Search for the cell housing the specified text and yield its [X, Y] center coordinate. 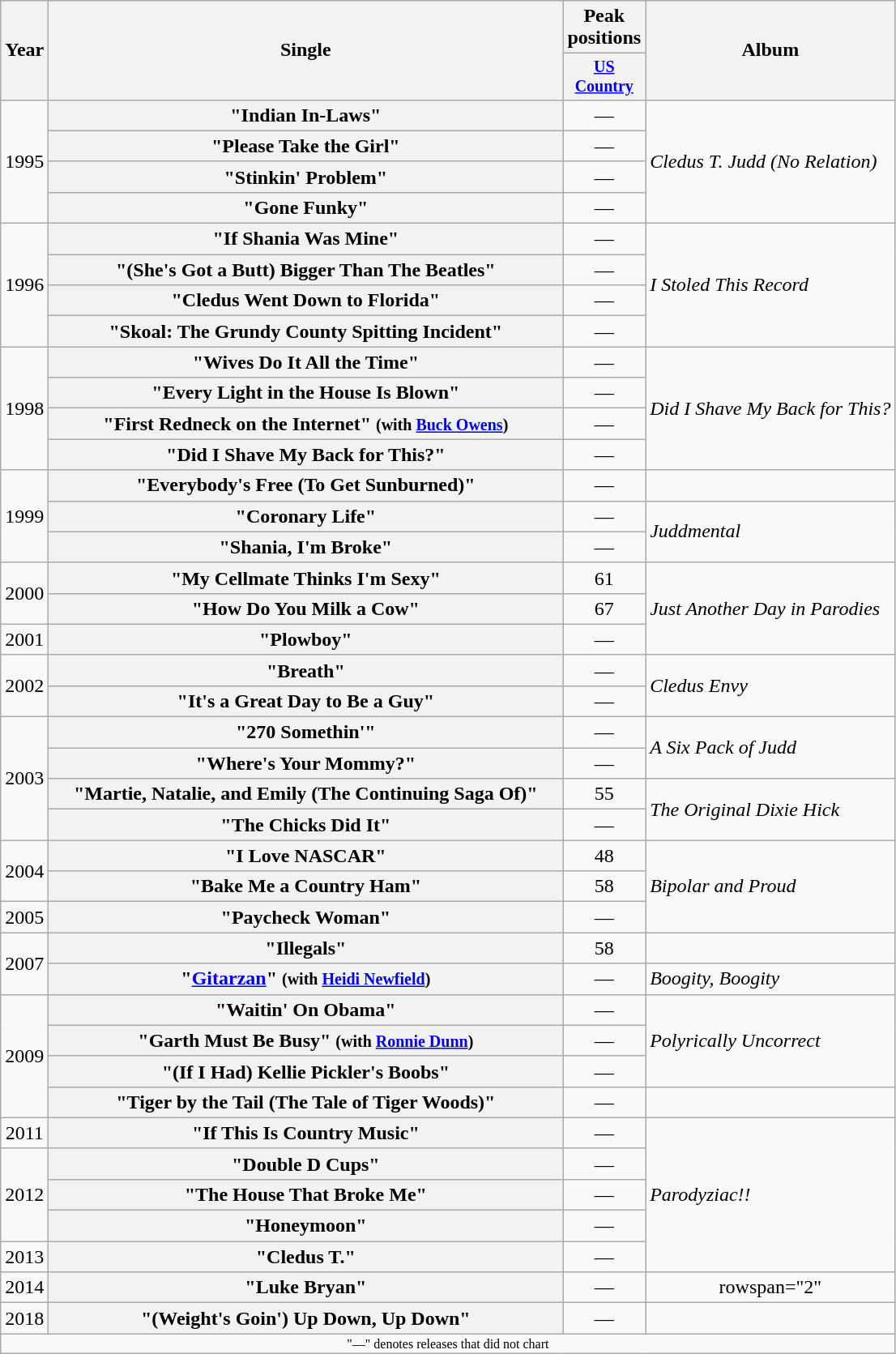
2009 [24, 1056]
"(Weight's Goin') Up Down, Up Down" [306, 1318]
"Luke Bryan" [306, 1288]
Boogity, Boogity [770, 979]
"Skoal: The Grundy County Spitting Incident" [306, 331]
"Every Light in the House Is Blown" [306, 393]
Polyrically Uncorrect [770, 1040]
"My Cellmate Thinks I'm Sexy" [306, 578]
67 [604, 609]
"Everybody's Free (To Get Sunburned)" [306, 485]
Bipolar and Proud [770, 886]
"Garth Must Be Busy" (with Ronnie Dunn) [306, 1040]
1995 [24, 161]
Cledus T. Judd (No Relation) [770, 161]
55 [604, 794]
2003 [24, 779]
"Cledus T." [306, 1257]
2012 [24, 1194]
US Country [604, 76]
"Double D Cups" [306, 1164]
"It's a Great Day to Be a Guy" [306, 701]
"(She's Got a Butt) Bigger Than The Beatles" [306, 270]
Single [306, 50]
61 [604, 578]
Peak positions [604, 28]
Album [770, 50]
2018 [24, 1318]
2004 [24, 871]
"First Redneck on the Internet" (with Buck Owens) [306, 424]
"If Shania Was Mine" [306, 239]
"Coronary Life" [306, 516]
1998 [24, 408]
I Stoled This Record [770, 285]
Did I Shave My Back for This? [770, 408]
2002 [24, 686]
"Where's Your Mommy?" [306, 763]
"Waitin' On Obama" [306, 1010]
2000 [24, 593]
2011 [24, 1133]
A Six Pack of Judd [770, 748]
"Cledus Went Down to Florida" [306, 301]
Just Another Day in Parodies [770, 609]
"Illegals" [306, 948]
"(If I Had) Kellie Pickler's Boobs" [306, 1071]
Juddmental [770, 532]
2007 [24, 963]
48 [604, 856]
Year [24, 50]
Cledus Envy [770, 686]
"Indian In-Laws" [306, 115]
"Honeymoon" [306, 1226]
rowspan="2" [770, 1288]
"Plowboy" [306, 639]
2013 [24, 1257]
"Martie, Natalie, and Emily (The Continuing Saga Of)" [306, 794]
"Paycheck Woman" [306, 917]
"Gitarzan" (with Heidi Newfield) [306, 979]
"Wives Do It All the Time" [306, 362]
"I Love NASCAR" [306, 856]
1999 [24, 516]
"Did I Shave My Back for This?" [306, 455]
"Tiger by the Tail (The Tale of Tiger Woods)" [306, 1102]
1996 [24, 285]
"Gone Funky" [306, 207]
Parodyziac!! [770, 1194]
"Breath" [306, 670]
"Bake Me a Country Ham" [306, 886]
"—" denotes releases that did not chart [448, 1343]
"270 Somethin'" [306, 733]
"Please Take the Girl" [306, 146]
"Stinkin' Problem" [306, 177]
"How Do You Milk a Cow" [306, 609]
"The Chicks Did It" [306, 825]
"If This Is Country Music" [306, 1133]
"The House That Broke Me" [306, 1194]
2001 [24, 639]
"Shania, I'm Broke" [306, 547]
2014 [24, 1288]
2005 [24, 917]
The Original Dixie Hick [770, 809]
